Pinpoint the cell where the given text exists, returning its [X, Y] midpoint coordinate. 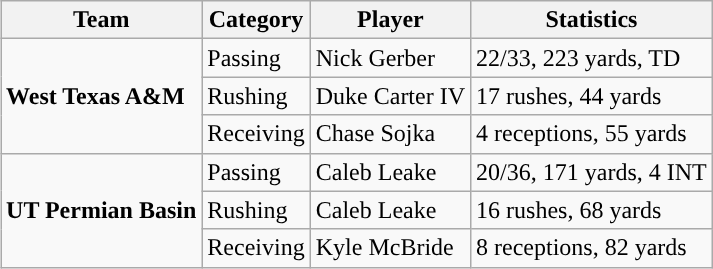
16 rushes, 68 yards [592, 210]
Nick Gerber [390, 58]
UT Permian Basin [102, 210]
Category [256, 20]
West Texas A&M [102, 96]
Team [102, 20]
Kyle McBride [390, 248]
Chase Sojka [390, 134]
Player [390, 20]
Statistics [592, 20]
4 receptions, 55 yards [592, 134]
17 rushes, 44 yards [592, 96]
Duke Carter IV [390, 96]
8 receptions, 82 yards [592, 248]
22/33, 223 yards, TD [592, 58]
20/36, 171 yards, 4 INT [592, 172]
